Locate the cell with the specified text and output its (x, y) center coordinate. 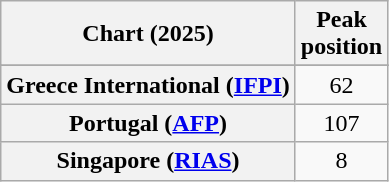
107 (341, 123)
Greece International (IFPI) (148, 85)
Portugal (AFP) (148, 123)
Peakposition (341, 34)
Chart (2025) (148, 34)
8 (341, 161)
62 (341, 85)
Singapore (RIAS) (148, 161)
